Provide the (x, y) coordinate of the cell's center where the given text is located.  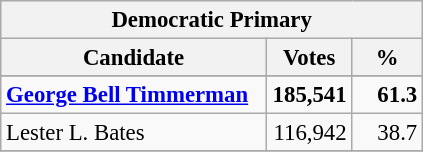
38.7 (388, 133)
185,541 (309, 95)
Lester L. Bates (134, 133)
Candidate (134, 58)
61.3 (388, 95)
Democratic Primary (212, 20)
% (388, 58)
Votes (309, 58)
116,942 (309, 133)
George Bell Timmerman (134, 95)
